Determine the [X, Y] coordinate at the center of the cell enclosing the given text.  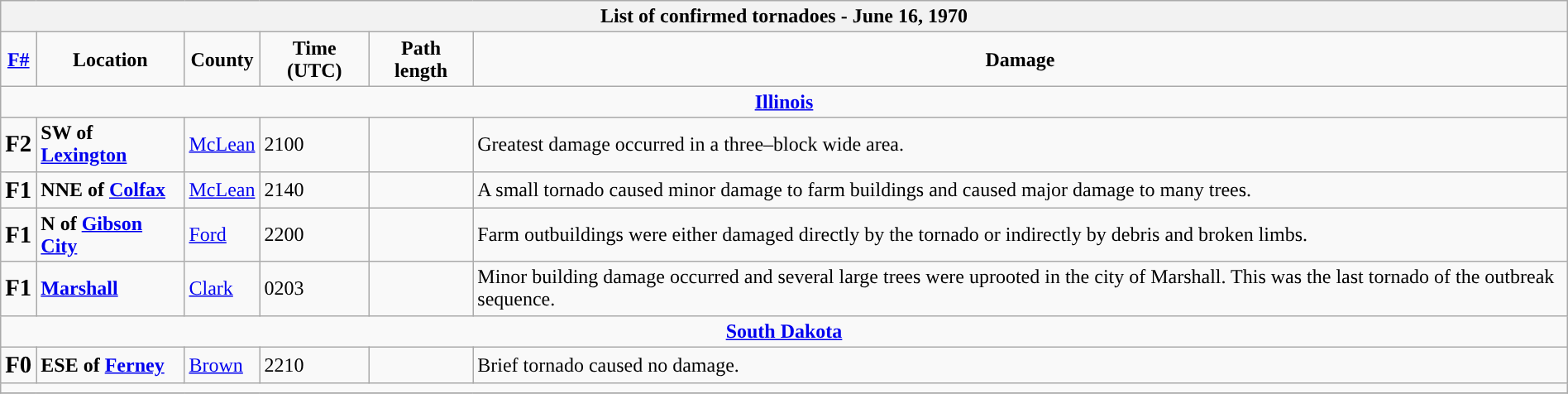
Farm outbuildings were either damaged directly by the tornado or indirectly by debris and broken limbs. [1021, 235]
NNE of Colfax [111, 190]
2200 [314, 235]
Ford [222, 235]
2100 [314, 144]
Location [111, 60]
ESE of Ferney [111, 365]
SW of Lexington [111, 144]
F2 [18, 144]
A small tornado caused minor damage to farm buildings and caused major damage to many trees. [1021, 190]
F0 [18, 365]
County [222, 60]
Time (UTC) [314, 60]
2210 [314, 365]
Brief tornado caused no damage. [1021, 365]
N of Gibson City [111, 235]
Brown [222, 365]
0203 [314, 288]
2140 [314, 190]
Greatest damage occurred in a three–block wide area. [1021, 144]
Minor building damage occurred and several large trees were uprooted in the city of Marshall. This was the last tornado of the outbreak sequence. [1021, 288]
Clark [222, 288]
Illinois [784, 102]
Damage [1021, 60]
List of confirmed tornadoes - June 16, 1970 [784, 17]
South Dakota [784, 331]
Path length [420, 60]
Marshall [111, 288]
F# [18, 60]
